Locate the cell with the specified text and output its [x, y] center coordinate. 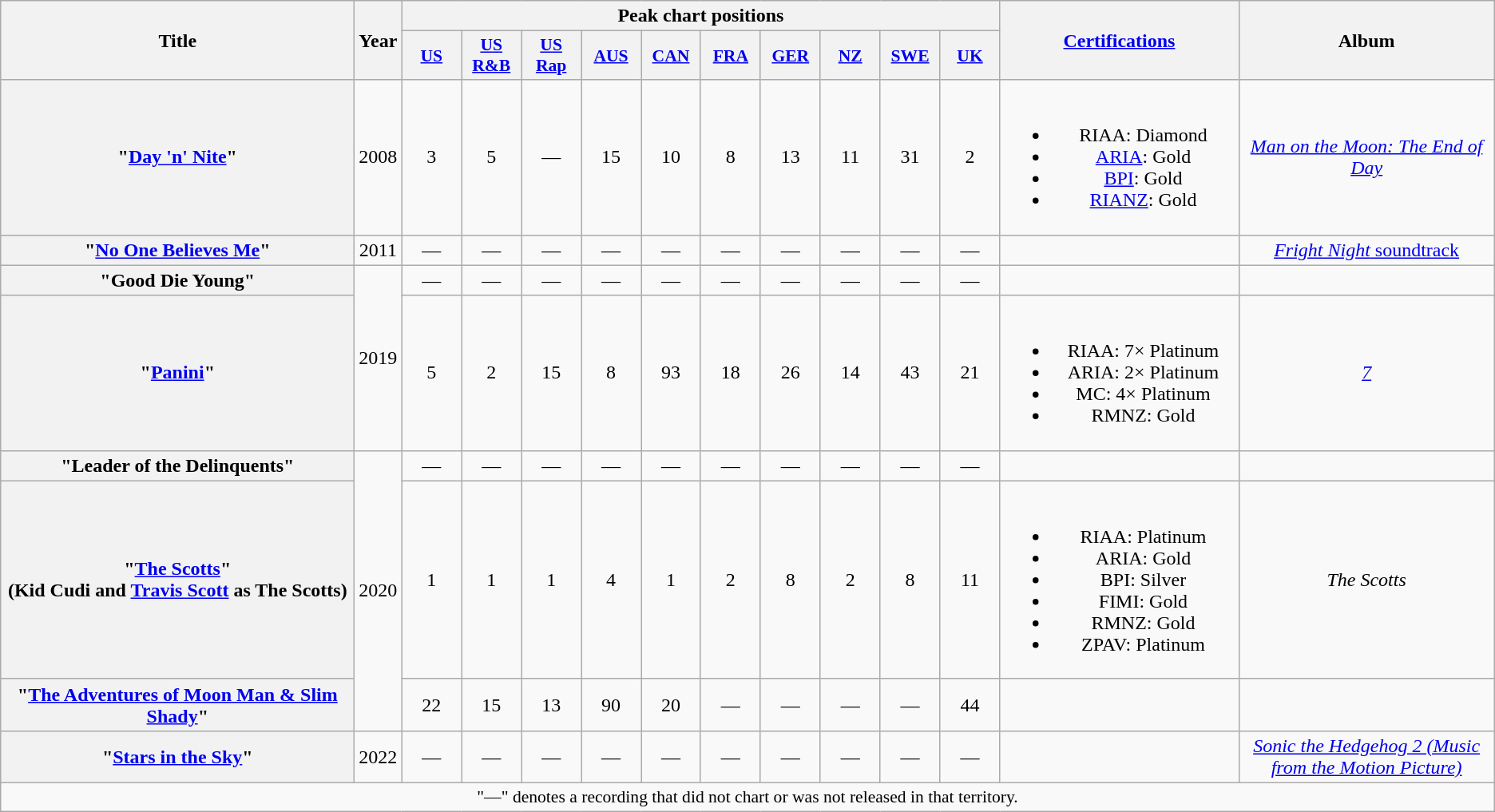
Album [1366, 40]
2019 [379, 358]
AUS [612, 56]
US [431, 56]
GER [791, 56]
"—" denotes a recording that did not chart or was not released in that territory. [747, 797]
"The Scotts"(Kid Cudi and Travis Scott as The Scotts) [177, 580]
FRA [730, 56]
93 [671, 373]
"No One Believes Me" [177, 250]
Title [177, 40]
2020 [379, 591]
7 [1366, 373]
Man on the Moon: The End of Day [1366, 157]
"The Adventures of Moon Man & Slim Shady" [177, 704]
26 [791, 373]
USR&B [492, 56]
NZ [850, 56]
2008 [379, 157]
43 [910, 373]
RIAA: DiamondARIA: GoldBPI: GoldRIANZ: Gold [1120, 157]
Certifications [1120, 40]
RIAA: PlatinumARIA: GoldBPI: SilverFIMI: GoldRMNZ: GoldZPAV: Platinum [1120, 580]
31 [910, 157]
22 [431, 704]
Sonic the Hedgehog 2 (Music from the Motion Picture) [1366, 757]
90 [612, 704]
UK [970, 56]
4 [612, 580]
SWE [910, 56]
"Stars in the Sky" [177, 757]
10 [671, 157]
"Leader of the Delinquents" [177, 465]
Year [379, 40]
Peak chart positions [701, 16]
Fright Night soundtrack [1366, 250]
2011 [379, 250]
21 [970, 373]
44 [970, 704]
3 [431, 157]
2022 [379, 757]
CAN [671, 56]
USRap [551, 56]
20 [671, 704]
"Panini" [177, 373]
The Scotts [1366, 580]
18 [730, 373]
14 [850, 373]
RIAA: 7× PlatinumARIA: 2× PlatinumMC: 4× PlatinumRMNZ: Gold [1120, 373]
"Day 'n' Nite" [177, 157]
"Good Die Young" [177, 280]
